Extract the (x, y) coordinate from the center of the cell holding the provided text.  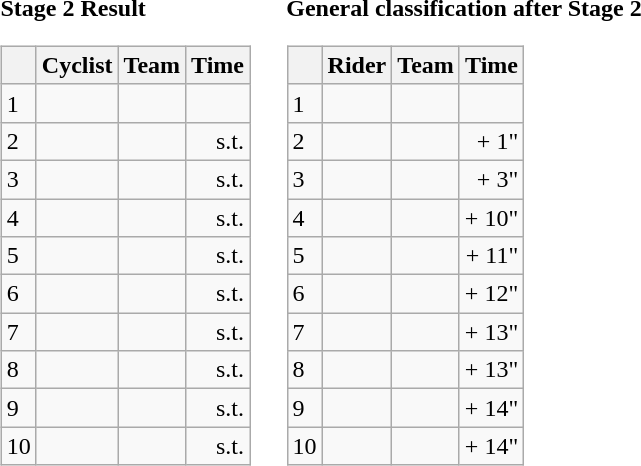
Cyclist (77, 65)
+ 3" (491, 179)
+ 11" (491, 256)
+ 12" (491, 294)
+ 10" (491, 217)
+ 1" (491, 141)
Rider (357, 65)
